Output the [x, y] coordinate of the center of the cell containing the given text.  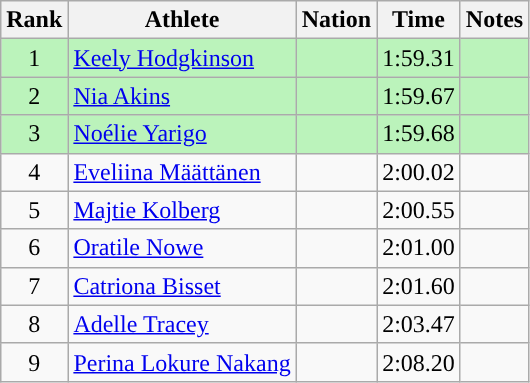
Majtie Kolberg [182, 210]
2:08.20 [419, 362]
2:00.02 [419, 172]
5 [34, 210]
2 [34, 96]
Keely Hodgkinson [182, 58]
2:01.00 [419, 248]
2:03.47 [419, 324]
Notes [494, 20]
Catriona Bisset [182, 286]
Rank [34, 20]
2:01.60 [419, 286]
Perina Lokure Nakang [182, 362]
Adelle Tracey [182, 324]
4 [34, 172]
7 [34, 286]
8 [34, 324]
1:59.67 [419, 96]
Eveliina Määttänen [182, 172]
6 [34, 248]
1:59.31 [419, 58]
Athlete [182, 20]
Time [419, 20]
3 [34, 134]
1:59.68 [419, 134]
Nation [336, 20]
Oratile Nowe [182, 248]
9 [34, 362]
Noélie Yarigo [182, 134]
2:00.55 [419, 210]
1 [34, 58]
Nia Akins [182, 96]
